Detect which cell encompasses the target text, then output its [x, y] center coordinate. 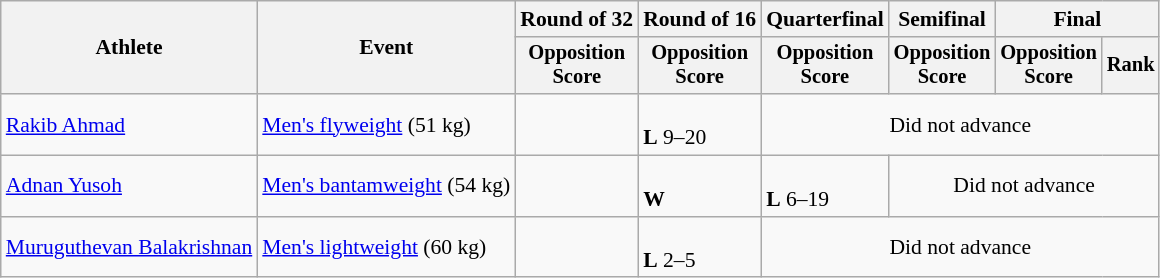
Rank [1131, 66]
Men's bantamweight (54 kg) [386, 186]
W [700, 186]
Men's flyweight (51 kg) [386, 124]
Athlete [130, 48]
Round of 32 [576, 19]
L 2–5 [700, 248]
Adnan Yusoh [130, 186]
Round of 16 [700, 19]
Event [386, 48]
Rakib Ahmad [130, 124]
Men's lightweight (60 kg) [386, 248]
Final [1077, 19]
Semifinal [942, 19]
L 9–20 [700, 124]
L 6–19 [825, 186]
Quarterfinal [825, 19]
Muruguthevan Balakrishnan [130, 248]
